For the text-containing cell, return its midpoint in [X, Y] coordinate format. 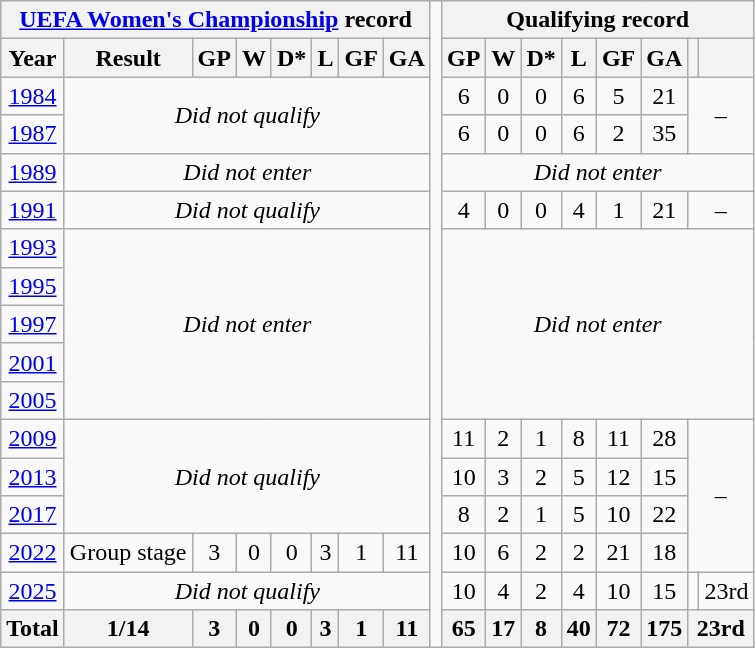
1991 [33, 210]
2009 [33, 438]
22 [664, 515]
72 [618, 629]
2017 [33, 515]
2025 [33, 591]
1995 [33, 286]
18 [664, 553]
2005 [33, 400]
175 [664, 629]
Total [33, 629]
35 [664, 134]
1993 [33, 248]
2001 [33, 362]
Qualifying record [597, 20]
28 [664, 438]
2013 [33, 477]
Year [33, 58]
Result [128, 58]
1984 [33, 96]
65 [463, 629]
2022 [33, 553]
1/14 [128, 629]
1987 [33, 134]
1989 [33, 172]
17 [504, 629]
12 [618, 477]
Group stage [128, 553]
UEFA Women's Championship record [216, 20]
1997 [33, 324]
40 [578, 629]
